Find where the given text appears and provide that cell's center as [x, y] coordinate. 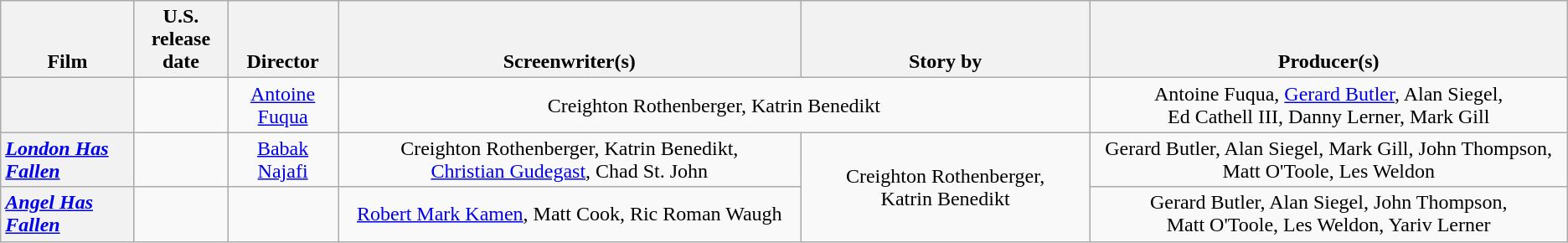
Antoine Fuqua [283, 106]
Creighton Rothenberger, Katrin Benedikt, Christian Gudegast, Chad St. John [570, 159]
U.S.release date [181, 39]
London Has Fallen [67, 159]
Film [67, 39]
Babak Najafi [283, 159]
Screenwriter(s) [570, 39]
Story by [945, 39]
Director [283, 39]
Gerard Butler, Alan Siegel, John Thompson, Matt O'Toole, Les Weldon, Yariv Lerner [1328, 215]
Producer(s) [1328, 39]
Robert Mark Kamen, Matt Cook, Ric Roman Waugh [570, 215]
Antoine Fuqua, Gerard Butler, Alan Siegel, Ed Cathell III, Danny Lerner, Mark Gill [1328, 106]
Angel Has Fallen [67, 215]
Gerard Butler, Alan Siegel, Mark Gill, John Thompson, Matt O'Toole, Les Weldon [1328, 159]
